Extract the [x, y] coordinate from the center of the cell holding the provided text.  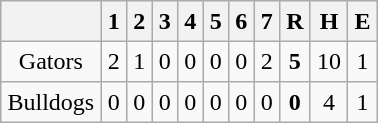
Gators [51, 61]
6 [241, 21]
H [329, 21]
Bulldogs [51, 102]
E [363, 21]
10 [329, 61]
7 [267, 21]
3 [165, 21]
R [294, 21]
